From the cell containing the given text, extract its center point as [x, y] coordinate. 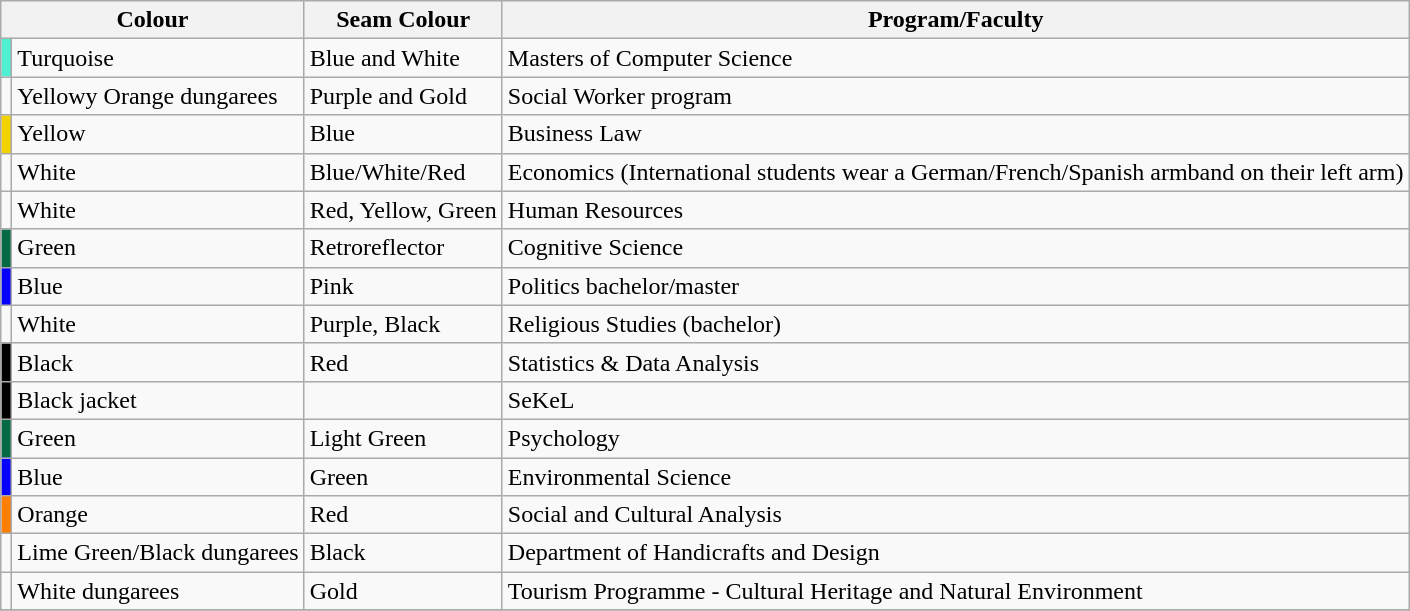
Colour [152, 20]
Red, Yellow, Green [403, 210]
Program/Faculty [956, 20]
Seam Colour [403, 20]
Business Law [956, 134]
Social and Cultural Analysis [956, 515]
Tourism Programme - Cultural Heritage and Natural Environment [956, 591]
Department of Handicrafts and Design [956, 553]
Orange [158, 515]
Lime Green/Black dungarees [158, 553]
Psychology [956, 438]
Pink [403, 286]
Purple, Black [403, 324]
Economics (International students wear a German/French/Spanish armband on their left arm) [956, 172]
Light Green [403, 438]
Blue and White [403, 58]
Religious Studies (bachelor) [956, 324]
Masters of Computer Science [956, 58]
Gold [403, 591]
Politics bachelor/master [956, 286]
SeKeL [956, 400]
Blue/White/Red [403, 172]
Turquoise [158, 58]
Cognitive Science [956, 248]
Black jacket [158, 400]
Yellow [158, 134]
White dungarees [158, 591]
Statistics & Data Analysis [956, 362]
Social Worker program [956, 96]
Purple and Gold [403, 96]
Yellowy Orange dungarees [158, 96]
Human Resources [956, 210]
Retroreflector [403, 248]
Environmental Science [956, 477]
